Identify which cell holds the provided text, then report its (x, y) central coordinate. 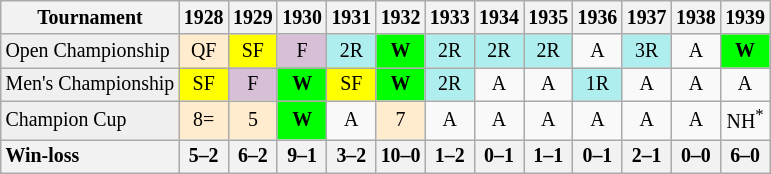
9–1 (302, 156)
0–0 (696, 156)
Men's Championship (90, 84)
1934 (498, 18)
7 (400, 120)
10–0 (400, 156)
NH* (744, 120)
1939 (744, 18)
Champion Cup (90, 120)
1929 (252, 18)
8= (204, 120)
1937 (646, 18)
5–2 (204, 156)
1928 (204, 18)
6–0 (744, 156)
1932 (400, 18)
Tournament (90, 18)
QF (204, 50)
1935 (548, 18)
1931 (352, 18)
1R (598, 84)
3R (646, 50)
6–2 (252, 156)
Open Championship (90, 50)
2–1 (646, 156)
Win-loss (90, 156)
1938 (696, 18)
1–2 (450, 156)
3–2 (352, 156)
1933 (450, 18)
1936 (598, 18)
1–1 (548, 156)
1930 (302, 18)
5 (252, 120)
